Find where the given text appears and provide that cell's center as (X, Y) coordinate. 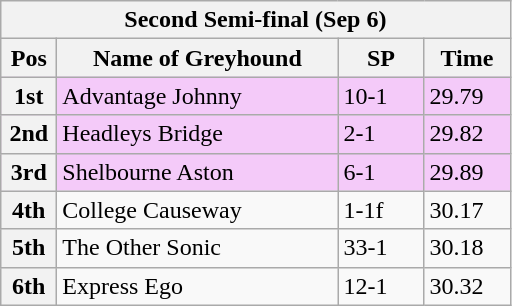
4th (29, 210)
1st (29, 96)
6th (29, 286)
5th (29, 248)
Shelbourne Aston (198, 172)
Headleys Bridge (198, 134)
2-1 (381, 134)
30.18 (467, 248)
2nd (29, 134)
6-1 (381, 172)
Express Ego (198, 286)
29.89 (467, 172)
30.32 (467, 286)
29.79 (467, 96)
Time (467, 58)
3rd (29, 172)
10-1 (381, 96)
Name of Greyhound (198, 58)
30.17 (467, 210)
12-1 (381, 286)
Second Semi-final (Sep 6) (256, 20)
33-1 (381, 248)
College Causeway (198, 210)
The Other Sonic (198, 248)
1-1f (381, 210)
SP (381, 58)
29.82 (467, 134)
Pos (29, 58)
Advantage Johnny (198, 96)
